Detect which cell encompasses the target text, then output its (x, y) center coordinate. 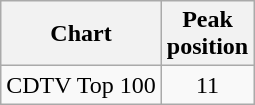
11 (207, 85)
CDTV Top 100 (82, 85)
Chart (82, 34)
Peakposition (207, 34)
